For the text-containing cell, return its midpoint in (x, y) coordinate format. 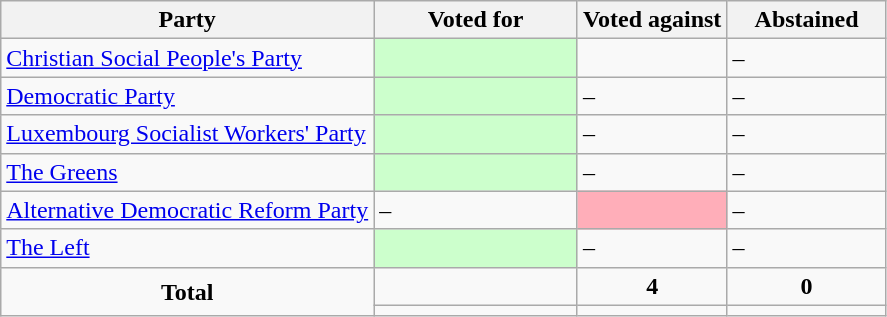
4 (652, 286)
Total (188, 292)
Alternative Democratic Reform Party (188, 210)
Voted against (652, 20)
The Left (188, 248)
Christian Social People's Party (188, 58)
Voted for (476, 20)
Luxembourg Socialist Workers' Party (188, 134)
Party (188, 20)
Abstained (806, 20)
0 (806, 286)
Democratic Party (188, 96)
The Greens (188, 172)
